Pinpoint the cell where the given text exists, returning its [X, Y] midpoint coordinate. 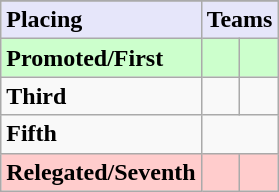
Promoted/First [101, 58]
Placing [101, 20]
Relegated/Seventh [101, 172]
Third [101, 96]
Teams [240, 20]
Fifth [101, 134]
